Provide the (x, y) coordinate of the cell's center where the given text is located.  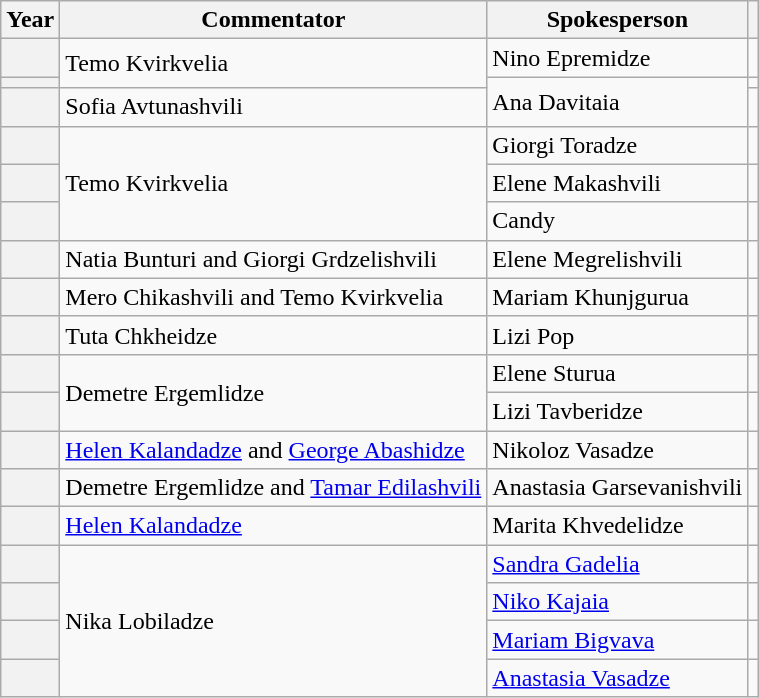
Tuta Chkheidze (274, 335)
Ana Davitaia (618, 102)
Elene Sturua (618, 373)
Anastasia Vasadze (618, 678)
Sandra Gadelia (618, 564)
Nino Epremidze (618, 58)
Helen Kalandadze (274, 526)
Mero Chikashvili and Temo Kvirkvelia (274, 297)
Anastasia Garsevanishvili (618, 488)
Niko Kajaia (618, 602)
Nikoloz Vasadze (618, 449)
Spokesperson (618, 20)
Giorgi Toradze (618, 145)
Mariam Khunjgurua (618, 297)
Lizi Tavberidze (618, 411)
Helen Kalandadze and George Abashidze (274, 449)
Lizi Pop (618, 335)
Marita Khvedelidze (618, 526)
Commentator (274, 20)
Demetre Ergemlidze and Tamar Edilashvili (274, 488)
Sofia Avtunashvili (274, 107)
Natia Bunturi and Giorgi Grdzelishvili (274, 259)
Nika Lobiladze (274, 621)
Year (30, 20)
Candy (618, 221)
Mariam Bigvava (618, 640)
Elene Makashvili (618, 183)
Demetre Ergemlidze (274, 392)
Elene Megrelishvili (618, 259)
